Return the (X, Y) coordinate for the center point of the cell that contains the specified text.  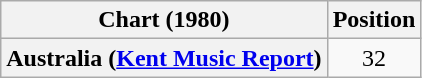
Chart (1980) (164, 20)
Australia (Kent Music Report) (164, 58)
32 (374, 58)
Position (374, 20)
